Return [X, Y] of the center of cell containing provided text 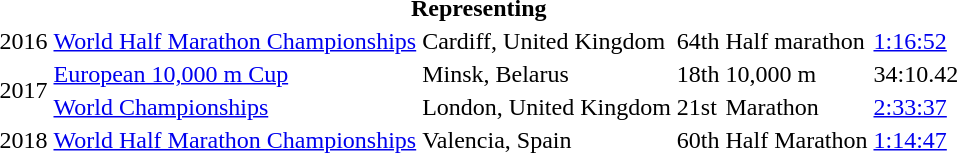
European 10,000 m Cup [235, 74]
21st [698, 107]
Cardiff, United Kingdom [547, 41]
64th [698, 41]
10,000 m [796, 74]
18th [698, 74]
World Half Marathon Championships [235, 41]
World Championships [235, 107]
Minsk, Belarus [547, 74]
Half marathon [796, 41]
Marathon [796, 107]
London, United Kingdom [547, 107]
